Search for the cell housing the specified text and yield its [x, y] center coordinate. 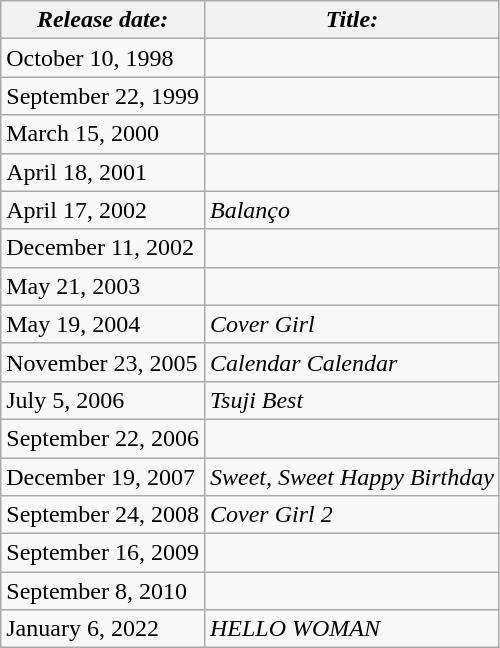
July 5, 2006 [103, 400]
Title: [352, 20]
Cover Girl [352, 324]
Sweet, Sweet Happy Birthday [352, 477]
September 24, 2008 [103, 515]
December 19, 2007 [103, 477]
September 22, 1999 [103, 96]
Tsuji Best [352, 400]
Calendar Calendar [352, 362]
May 21, 2003 [103, 286]
May 19, 2004 [103, 324]
April 17, 2002 [103, 210]
Balanço [352, 210]
September 8, 2010 [103, 591]
HELLO WOMAN [352, 629]
April 18, 2001 [103, 172]
January 6, 2022 [103, 629]
November 23, 2005 [103, 362]
September 16, 2009 [103, 553]
September 22, 2006 [103, 438]
December 11, 2002 [103, 248]
March 15, 2000 [103, 134]
October 10, 1998 [103, 58]
Release date: [103, 20]
Cover Girl 2 [352, 515]
